Return the (x, y) coordinate for the center point of the cell that contains the specified text.  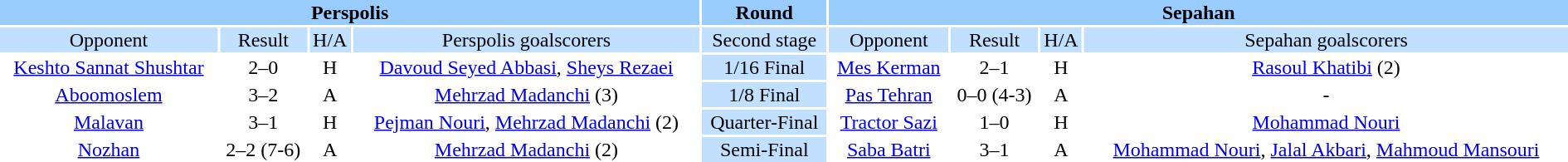
Tractor Sazi (889, 122)
1/16 Final (764, 67)
Round (764, 12)
Perspolis goalscorers (526, 40)
Pejman Nouri, Mehrzad Madanchi (2) (526, 122)
Sepahan (1198, 12)
Sepahan goalscorers (1326, 40)
Aboomoslem (109, 95)
0–0 (4-3) (994, 95)
Quarter-Final (764, 122)
2–0 (264, 67)
Pas Tehran (889, 95)
Mohammad Nouri, Jalal Akbari, Mahmoud Mansouri (1326, 150)
Perspolis (350, 12)
Rasoul Khatibi (2) (1326, 67)
Second stage (764, 40)
Mehrzad Madanchi (2) (526, 150)
Mohammad Nouri (1326, 122)
Mes Kerman (889, 67)
Saba Batri (889, 150)
3–2 (264, 95)
1–0 (994, 122)
Mehrzad Madanchi (3) (526, 95)
Malavan (109, 122)
1/8 Final (764, 95)
- (1326, 95)
2–2 (7-6) (264, 150)
Semi-Final (764, 150)
Keshto Sannat Shushtar (109, 67)
Nozhan (109, 150)
Davoud Seyed Abbasi, Sheys Rezaei (526, 67)
2–1 (994, 67)
